Search for the cell housing the specified text and yield its [x, y] center coordinate. 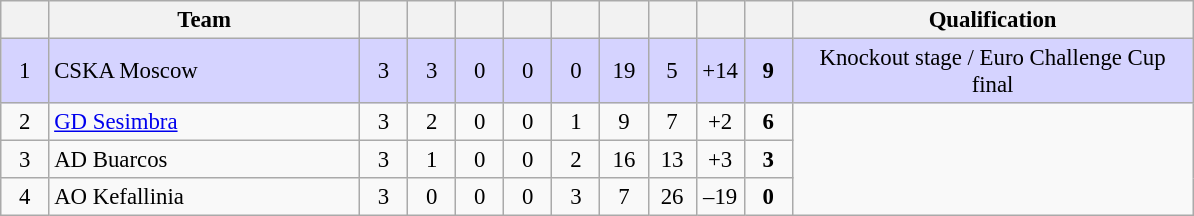
19 [624, 72]
AO Kefallinia [204, 197]
6 [768, 122]
5 [672, 72]
Team [204, 20]
CSKA Moscow [204, 72]
GD Sesimbra [204, 122]
AD Buarcos [204, 160]
–19 [720, 197]
+2 [720, 122]
Knockout stage / Euro Challenge Cup final [992, 72]
+14 [720, 72]
16 [624, 160]
26 [672, 197]
4 [25, 197]
Qualification [992, 20]
+3 [720, 160]
13 [672, 160]
